Scan for the cell matching the given text and deliver its (x, y) coordinate at center. 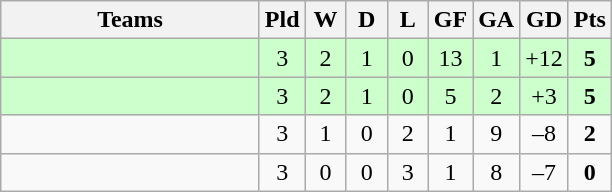
8 (496, 172)
–8 (544, 134)
13 (450, 58)
GD (544, 20)
–7 (544, 172)
L (408, 20)
9 (496, 134)
+3 (544, 96)
GF (450, 20)
GA (496, 20)
Teams (130, 20)
Pts (590, 20)
+12 (544, 58)
W (326, 20)
Pld (282, 20)
D (366, 20)
